Search for the cell housing the specified text and yield its (x, y) center coordinate. 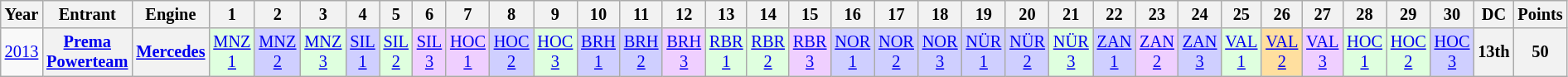
ZAN1 (1115, 52)
Year (22, 14)
RBR3 (810, 52)
20 (1028, 14)
50 (1541, 52)
Engine (171, 14)
ZAN2 (1157, 52)
23 (1157, 14)
DC (1493, 14)
VAL2 (1281, 52)
29 (1409, 14)
BRH3 (684, 52)
SIL2 (396, 52)
NÜR1 (985, 52)
NOR1 (852, 52)
RBR1 (726, 52)
RBR2 (767, 52)
VAL3 (1323, 52)
10 (598, 14)
17 (897, 14)
8 (512, 14)
2013 (22, 52)
MNZ1 (232, 52)
16 (852, 14)
30 (1452, 14)
13th (1493, 52)
22 (1115, 14)
25 (1241, 14)
2 (277, 14)
BRH1 (598, 52)
7 (467, 14)
MNZ3 (323, 52)
MNZ2 (277, 52)
Prema Powerteam (87, 52)
26 (1281, 14)
21 (1071, 14)
28 (1364, 14)
14 (767, 14)
SIL3 (429, 52)
NOR3 (940, 52)
11 (641, 14)
12 (684, 14)
Entrant (87, 14)
ZAN3 (1200, 52)
NOR2 (897, 52)
6 (429, 14)
VAL1 (1241, 52)
24 (1200, 14)
15 (810, 14)
3 (323, 14)
27 (1323, 14)
5 (396, 14)
18 (940, 14)
SIL1 (362, 52)
13 (726, 14)
19 (985, 14)
4 (362, 14)
BRH2 (641, 52)
NÜR2 (1028, 52)
NÜR3 (1071, 52)
Points (1541, 14)
9 (555, 14)
1 (232, 14)
Mercedes (171, 52)
